Identify which cell holds the provided text, then report its (X, Y) central coordinate. 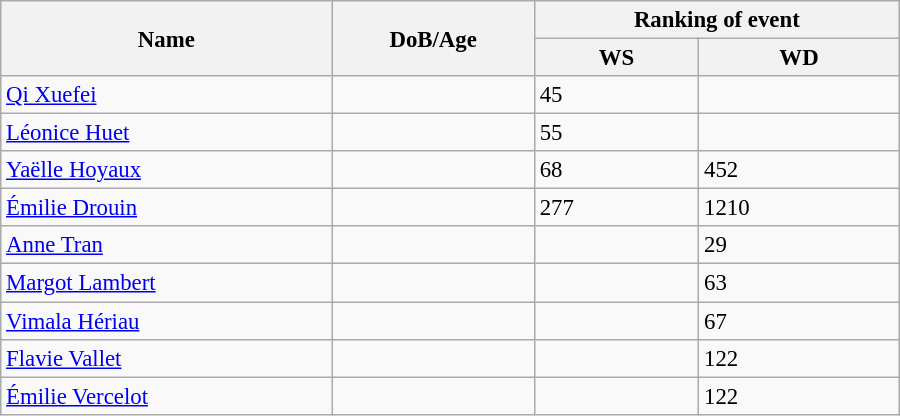
Name (166, 38)
452 (800, 170)
Yaëlle Hoyaux (166, 170)
WS (616, 58)
29 (800, 245)
Flavie Vallet (166, 358)
1210 (800, 208)
55 (616, 133)
277 (616, 208)
Émilie Drouin (166, 208)
Anne Tran (166, 245)
Margot Lambert (166, 283)
68 (616, 170)
Léonice Huet (166, 133)
Ranking of event (716, 20)
45 (616, 95)
63 (800, 283)
67 (800, 321)
WD (800, 58)
Vimala Hériau (166, 321)
DoB/Age (433, 38)
Émilie Vercelot (166, 396)
Qi Xuefei (166, 95)
